Extract the [X, Y] coordinate from the center of the cell holding the provided text.  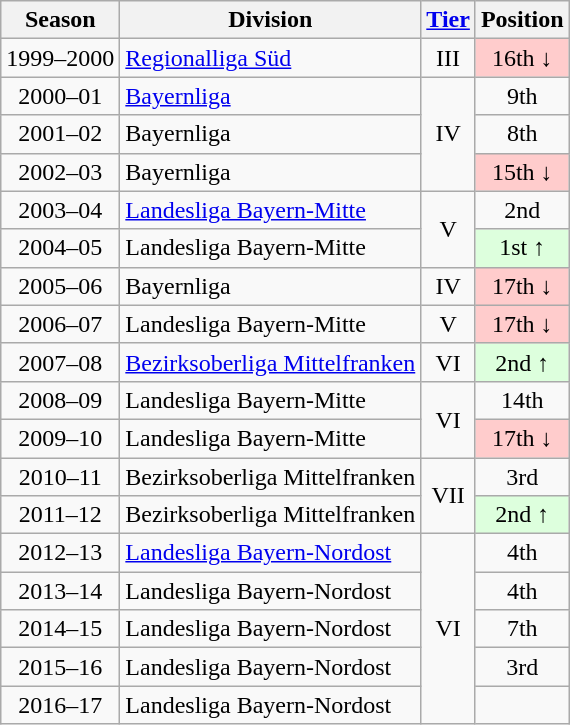
9th [522, 96]
7th [522, 629]
2009–10 [60, 438]
1999–2000 [60, 58]
2010–11 [60, 477]
2001–02 [60, 134]
2007–08 [60, 362]
VII [448, 496]
14th [522, 400]
2004–05 [60, 248]
8th [522, 134]
2008–09 [60, 400]
Regionalliga Süd [270, 58]
Season [60, 20]
2011–12 [60, 515]
2002–03 [60, 172]
2006–07 [60, 324]
2016–17 [60, 705]
Position [522, 20]
1st ↑ [522, 248]
2015–16 [60, 667]
Tier [448, 20]
15th ↓ [522, 172]
Division [270, 20]
2005–06 [60, 286]
2003–04 [60, 210]
2nd [522, 210]
2012–13 [60, 553]
III [448, 58]
2013–14 [60, 591]
2000–01 [60, 96]
16th ↓ [522, 58]
2014–15 [60, 629]
